Provide the [x, y] coordinate of the cell's center where the given text is located.  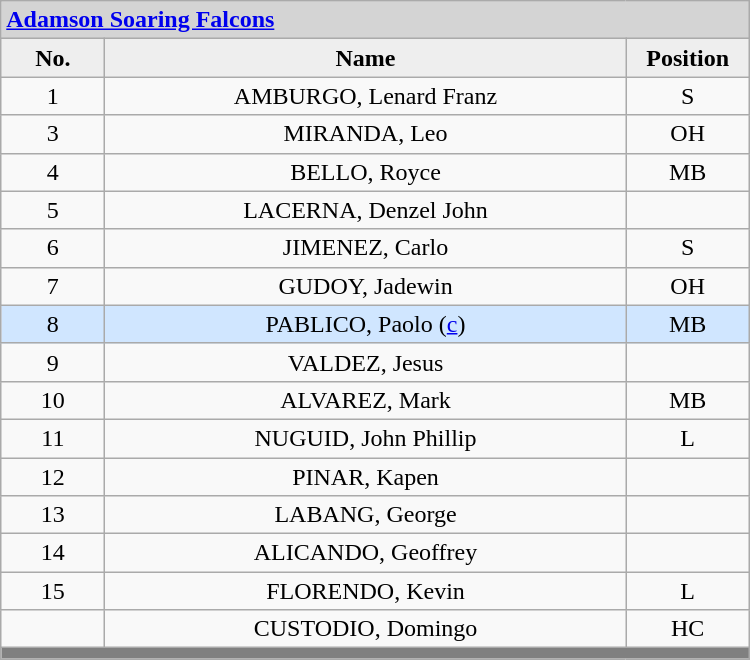
9 [53, 362]
6 [53, 248]
5 [53, 210]
15 [53, 591]
VALDEZ, Jesus [366, 362]
No. [53, 58]
4 [53, 172]
13 [53, 515]
BELLO, Royce [366, 172]
AMBURGO, Lenard Franz [366, 96]
GUDOY, Jadewin [366, 286]
ALICANDO, Geoffrey [366, 553]
7 [53, 286]
8 [53, 324]
PABLICO, Paolo (c) [366, 324]
ALVAREZ, Mark [366, 400]
1 [53, 96]
11 [53, 438]
MIRANDA, Leo [366, 134]
CUSTODIO, Domingo [366, 629]
NUGUID, John Phillip [366, 438]
LACERNA, Denzel John [366, 210]
PINAR, Kapen [366, 477]
HC [688, 629]
Position [688, 58]
Name [366, 58]
12 [53, 477]
Adamson Soaring Falcons [375, 20]
3 [53, 134]
14 [53, 553]
10 [53, 400]
LABANG, George [366, 515]
JIMENEZ, Carlo [366, 248]
FLORENDO, Kevin [366, 591]
